Provide the [X, Y] coordinate of the cell's center where the given text is located.  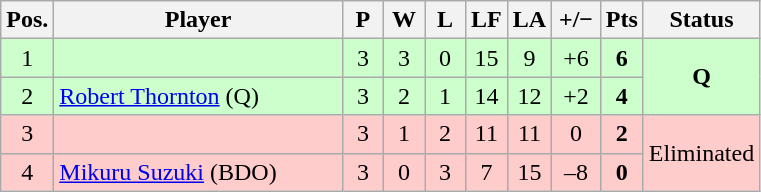
7 [487, 172]
+6 [576, 58]
Robert Thornton (Q) [198, 96]
12 [529, 96]
9 [529, 58]
Pos. [28, 20]
–8 [576, 172]
Mikuru Suzuki (BDO) [198, 172]
Eliminated [701, 153]
Pts [622, 20]
+2 [576, 96]
+/− [576, 20]
W [404, 20]
Status [701, 20]
Player [198, 20]
Q [701, 77]
P [362, 20]
LF [487, 20]
6 [622, 58]
14 [487, 96]
L [444, 20]
LA [529, 20]
